Extract the (x, y) coordinate from the center of the cell holding the provided text.  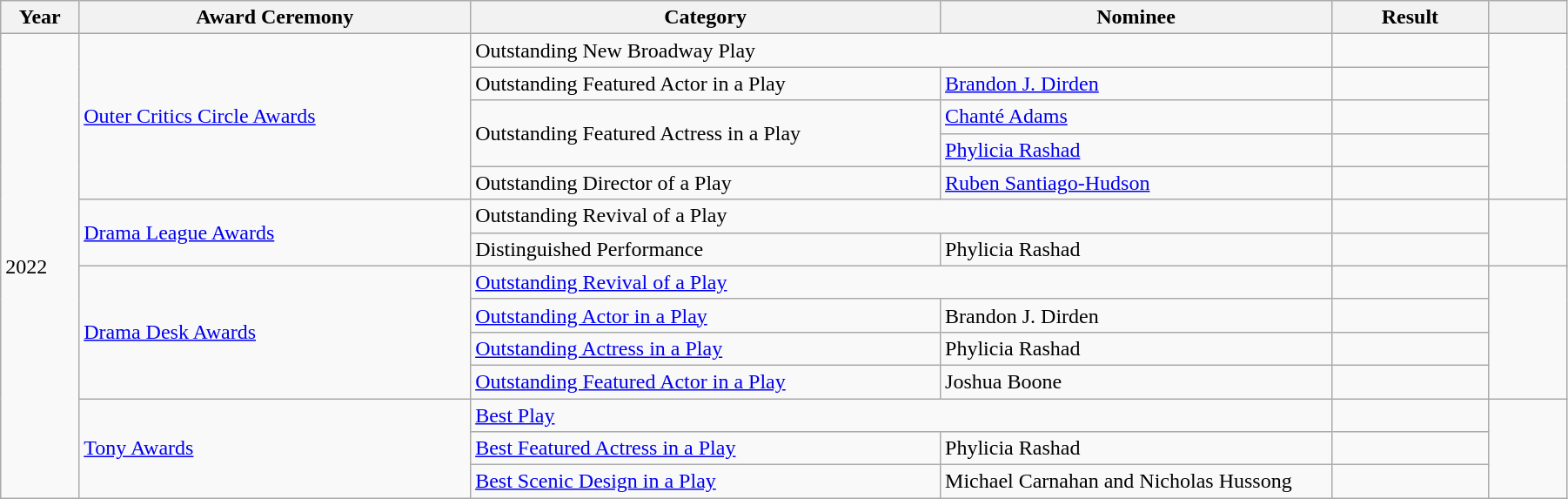
2022 (40, 266)
Outstanding Featured Actress in a Play (706, 133)
Tony Awards (275, 448)
Outer Critics Circle Awards (275, 117)
Best Scenic Design in a Play (706, 482)
Outstanding Director of a Play (706, 183)
Result (1410, 17)
Award Ceremony (275, 17)
Ruben Santiago-Hudson (1136, 183)
Chanté Adams (1136, 117)
Nominee (1136, 17)
Outstanding Actress in a Play (706, 348)
Category (706, 17)
Joshua Boone (1136, 381)
Michael Carnahan and Nicholas Hussong (1136, 482)
Distinguished Performance (706, 249)
Outstanding Actor in a Play (706, 315)
Drama Desk Awards (275, 332)
Outstanding New Broadway Play (901, 51)
Best Featured Actress in a Play (706, 448)
Year (40, 17)
Best Play (901, 415)
Drama League Awards (275, 233)
